Return [X, Y] of the center of cell containing provided text 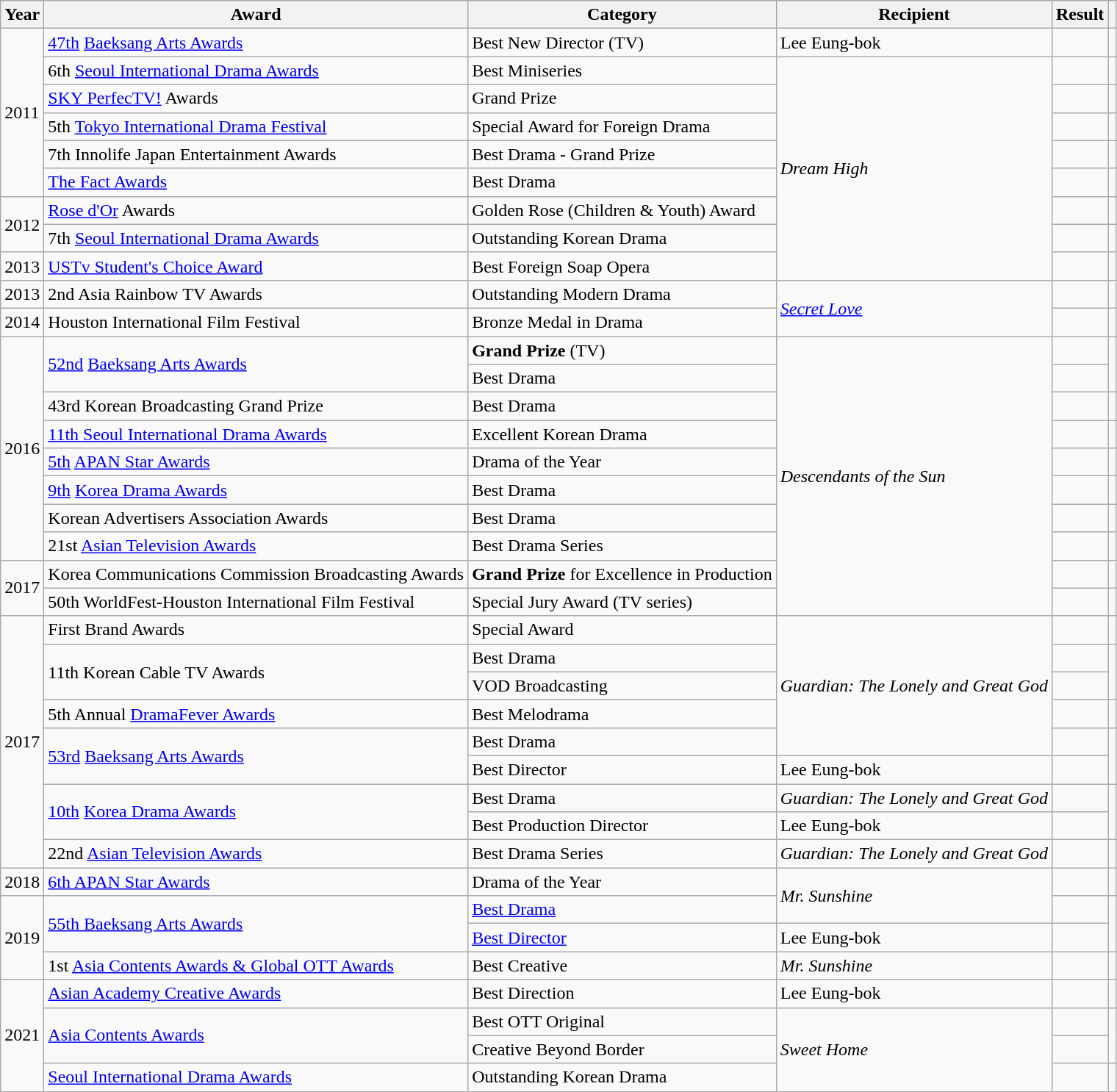
2014 [22, 322]
Descendants of the Sun [914, 476]
6th APAN Star Awards [256, 882]
Award [256, 15]
Secret Love [914, 308]
52nd Baeksang Arts Awards [256, 364]
Asian Academy Creative Awards [256, 994]
7th Seoul International Drama Awards [256, 238]
2019 [22, 938]
Houston International Film Festival [256, 322]
Category [622, 15]
Special Award for Foreign Drama [622, 126]
Rose d'Or Awards [256, 210]
Best Miniseries [622, 71]
Grand Prize (TV) [622, 351]
2011 [22, 112]
2016 [22, 448]
Year [22, 15]
Asia Contents Awards [256, 1035]
Creative Beyond Border [622, 1049]
The Fact Awards [256, 182]
2012 [22, 224]
10th Korea Drama Awards [256, 811]
7th Innolife Japan Entertainment Awards [256, 154]
1st Asia Contents Awards & Global OTT Awards [256, 966]
Best OTT Original [622, 1021]
47th Baeksang Arts Awards [256, 43]
Best Foreign Soap Opera [622, 266]
Outstanding Modern Drama [622, 294]
Korea Communications Commission Broadcasting Awards [256, 574]
Excellent Korean Drama [622, 434]
55th Baeksang Arts Awards [256, 924]
2018 [22, 882]
Bronze Medal in Drama [622, 322]
Sweet Home [914, 1049]
USTv Student's Choice Award [256, 266]
5th APAN Star Awards [256, 462]
Best Direction [622, 994]
Best Production Director [622, 826]
Special Award [622, 630]
2021 [22, 1035]
First Brand Awards [256, 630]
SKY PerfecTV! Awards [256, 98]
Best New Director (TV) [622, 43]
53rd Baeksang Arts Awards [256, 755]
Best Creative [622, 966]
Golden Rose (Children & Youth) Award [622, 210]
43rd Korean Broadcasting Grand Prize [256, 406]
Dream High [914, 168]
2nd Asia Rainbow TV Awards [256, 294]
Korean Advertisers Association Awards [256, 518]
11th Seoul International Drama Awards [256, 434]
6th Seoul International Drama Awards [256, 71]
9th Korea Drama Awards [256, 490]
11th Korean Cable TV Awards [256, 672]
5th Tokyo International Drama Festival [256, 126]
VOD Broadcasting [622, 686]
Result [1080, 15]
Best Melodrama [622, 714]
Recipient [914, 15]
Best Drama - Grand Prize [622, 154]
Seoul International Drama Awards [256, 1077]
50th WorldFest-Houston International Film Festival [256, 602]
5th Annual DramaFever Awards [256, 714]
22nd Asian Television Awards [256, 854]
21st Asian Television Awards [256, 546]
Special Jury Award (TV series) [622, 602]
Grand Prize for Excellence in Production [622, 574]
Grand Prize [622, 98]
